Search for the cell housing the specified text and yield its [x, y] center coordinate. 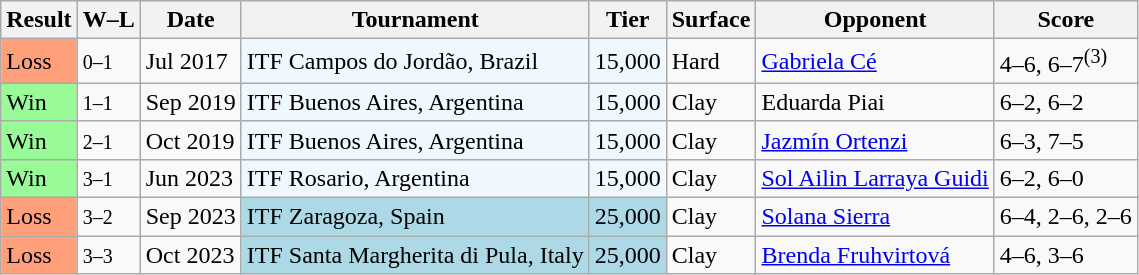
6–3, 7–5 [1066, 140]
Jul 2017 [190, 62]
Score [1066, 20]
3–2 [108, 217]
Result [39, 20]
1–1 [108, 102]
Surface [711, 20]
3–3 [108, 255]
0–1 [108, 62]
Date [190, 20]
Jun 2023 [190, 178]
Hard [711, 62]
Sep 2023 [190, 217]
6–4, 2–6, 2–6 [1066, 217]
Oct 2019 [190, 140]
Oct 2023 [190, 255]
4–6, 3–6 [1066, 255]
Tier [628, 20]
ITF Rosario, Argentina [415, 178]
ITF Campos do Jordão, Brazil [415, 62]
4–6, 6–7(3) [1066, 62]
Tournament [415, 20]
W–L [108, 20]
ITF Santa Margherita di Pula, Italy [415, 255]
Gabriela Cé [875, 62]
Brenda Fruhvirtová [875, 255]
2–1 [108, 140]
Sol Ailin Larraya Guidi [875, 178]
3–1 [108, 178]
Opponent [875, 20]
Sep 2019 [190, 102]
6–2, 6–0 [1066, 178]
Eduarda Piai [875, 102]
6–2, 6–2 [1066, 102]
ITF Zaragoza, Spain [415, 217]
Solana Sierra [875, 217]
Jazmín Ortenzi [875, 140]
